Extract the (X, Y) coordinate from the center of the cell holding the provided text.  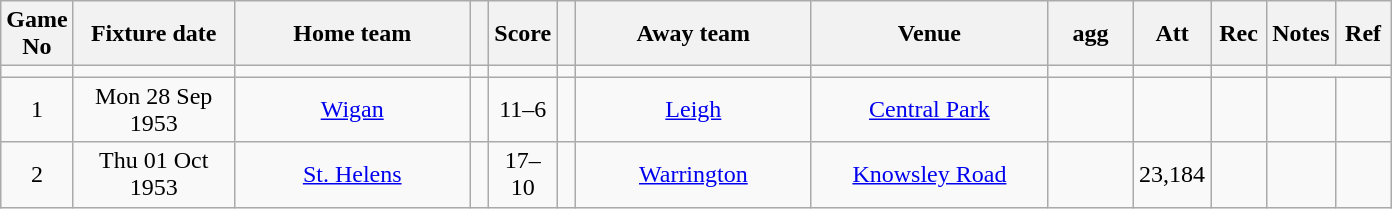
agg (1090, 34)
Knowsley Road (929, 174)
Game No (37, 34)
St. Helens (352, 174)
Home team (352, 34)
Att (1172, 34)
Leigh (693, 110)
Mon 28 Sep 1953 (154, 110)
17–10 (523, 174)
1 (37, 110)
Rec (1239, 34)
Notes (1301, 34)
Central Park (929, 110)
Ref (1363, 34)
Warrington (693, 174)
2 (37, 174)
Score (523, 34)
Wigan (352, 110)
Fixture date (154, 34)
23,184 (1172, 174)
Away team (693, 34)
Thu 01 Oct 1953 (154, 174)
Venue (929, 34)
11–6 (523, 110)
